Scan for the cell matching the given text and deliver its (X, Y) coordinate at center. 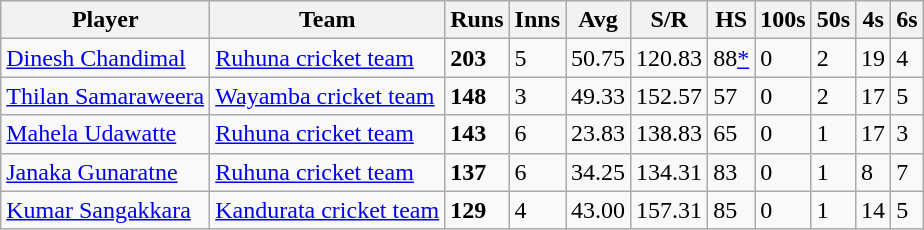
Kumar Sangakkara (106, 210)
S/R (670, 20)
120.83 (670, 58)
Mahela Udawatte (106, 134)
50.75 (598, 58)
57 (732, 96)
Avg (598, 20)
Inns (537, 20)
Kandurata cricket team (328, 210)
6s (907, 20)
Dinesh Chandimal (106, 58)
137 (477, 172)
143 (477, 134)
8 (874, 172)
Team (328, 20)
Janaka Gunaratne (106, 172)
Wayamba cricket team (328, 96)
Thilan Samaraweera (106, 96)
23.83 (598, 134)
14 (874, 210)
HS (732, 20)
65 (732, 134)
49.33 (598, 96)
19 (874, 58)
157.31 (670, 210)
7 (907, 172)
138.83 (670, 134)
50s (833, 20)
134.31 (670, 172)
152.57 (670, 96)
129 (477, 210)
83 (732, 172)
43.00 (598, 210)
148 (477, 96)
4s (874, 20)
88* (732, 58)
100s (783, 20)
85 (732, 210)
Player (106, 20)
34.25 (598, 172)
203 (477, 58)
Runs (477, 20)
